Detect which cell encompasses the target text, then output its (x, y) center coordinate. 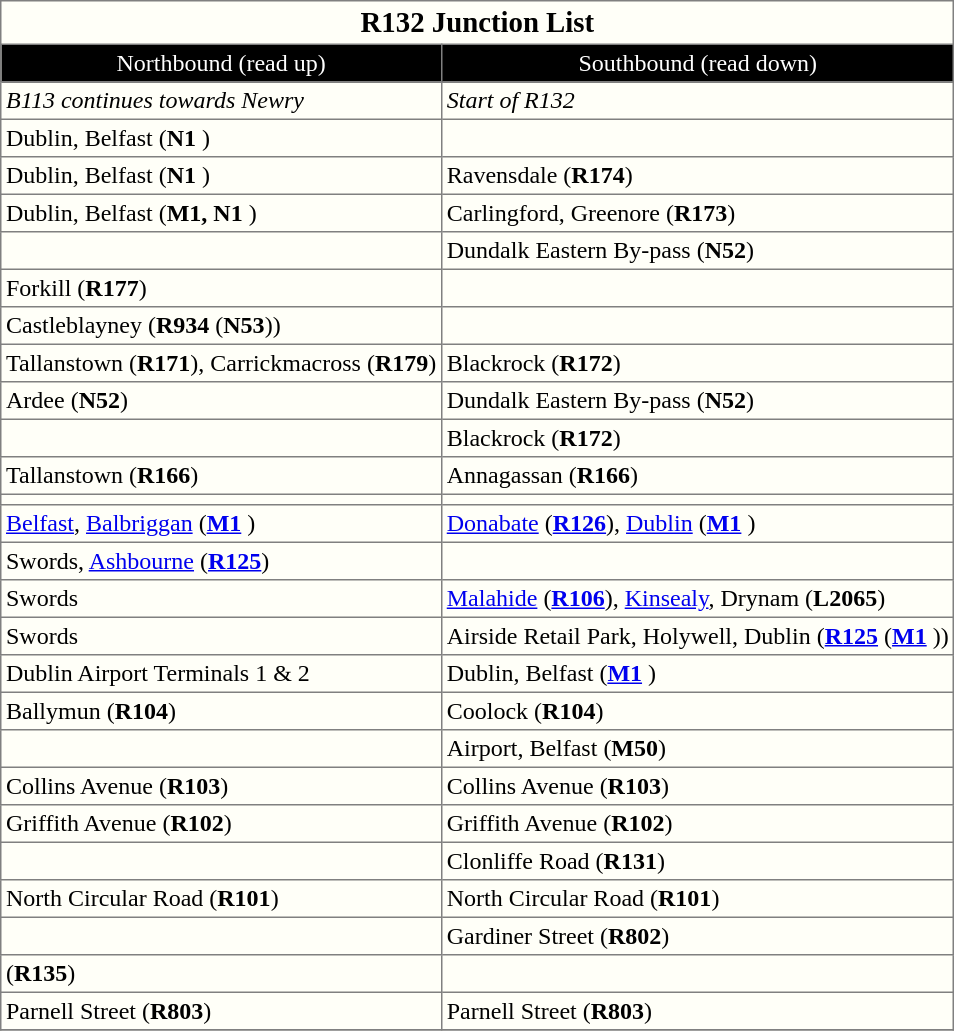
Airport, Belfast (M50) (697, 749)
Southbound (read down) (697, 63)
Swords, Ashbourne (R125) (222, 561)
Annagassan (R166) (697, 476)
Malahide (R106), Kinsealy, Drynam (L2065) (697, 599)
Ravensdale (R174) (697, 176)
B113 continues towards Newry (222, 101)
(R135) (222, 974)
Forkill (R177) (222, 288)
Start of R132 (697, 101)
Donabate (R126), Dublin (M1 ) (697, 524)
Airside Retail Park, Holywell, Dublin (R125 (M1 )) (697, 636)
Carlingford, Greenore (R173) (697, 213)
Coolock (R104) (697, 711)
Tallanstown (R166) (222, 476)
Gardiner Street (R802) (697, 936)
Northbound (read up) (222, 63)
Castleblayney (R934 (N53)) (222, 326)
Dublin, Belfast (M1 ) (697, 674)
R132 Junction List (478, 23)
Ardee (N52) (222, 401)
Dublin, Belfast (M1, N1 ) (222, 213)
Ballymun (R104) (222, 711)
Belfast, Balbriggan (M1 ) (222, 524)
Tallanstown (R171), Carrickmacross (R179) (222, 363)
Clonliffe Road (R131) (697, 861)
Dublin Airport Terminals 1 & 2 (222, 674)
